For the text-containing cell, return its midpoint in (X, Y) coordinate format. 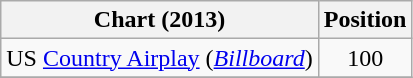
Position (365, 20)
100 (365, 58)
US Country Airplay (Billboard) (160, 58)
Chart (2013) (160, 20)
